From the cell containing the given text, extract its center point as (X, Y) coordinate. 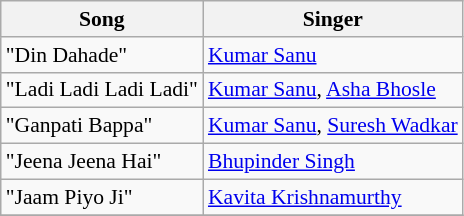
"Jeena Jeena Hai" (102, 162)
Kumar Sanu (333, 55)
Bhupinder Singh (333, 162)
"Ganpati Bappa" (102, 126)
Kumar Sanu, Suresh Wadkar (333, 126)
"Ladi Ladi Ladi Ladi" (102, 90)
Singer (333, 19)
Kavita Krishnamurthy (333, 197)
Song (102, 19)
"Jaam Piyo Ji" (102, 197)
Kumar Sanu, Asha Bhosle (333, 90)
"Din Dahade" (102, 55)
